Identify which cell holds the provided text, then report its (X, Y) central coordinate. 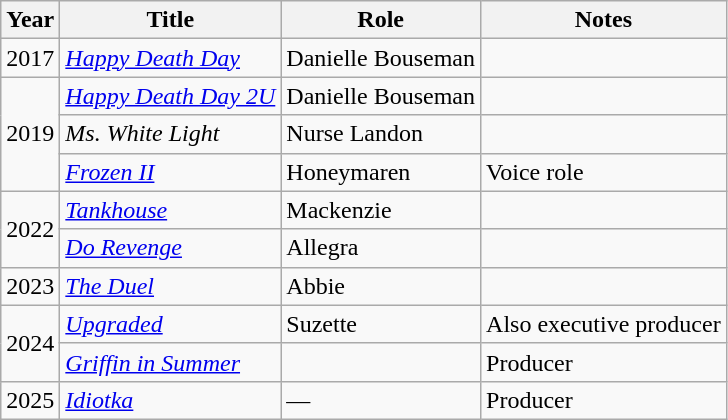
Tankhouse (170, 210)
Abbie (381, 286)
Frozen II (170, 172)
2019 (30, 134)
The Duel (170, 286)
Happy Death Day (170, 58)
Nurse Landon (381, 134)
Role (381, 20)
Year (30, 20)
Allegra (381, 248)
Title (170, 20)
Voice role (604, 172)
Ms. White Light (170, 134)
2022 (30, 229)
Also executive producer (604, 324)
Honeymaren (381, 172)
Idiotka (170, 400)
Do Revenge (170, 248)
Notes (604, 20)
Suzette (381, 324)
2023 (30, 286)
— (381, 400)
2024 (30, 343)
Upgraded (170, 324)
2017 (30, 58)
2025 (30, 400)
Griffin in Summer (170, 362)
Mackenzie (381, 210)
Happy Death Day 2U (170, 96)
